Capture the cell that displays the provided text and extract its [X, Y] central coordinate. 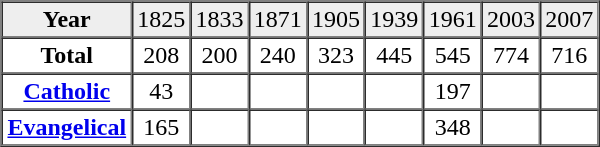
323 [336, 56]
Year [68, 20]
774 [511, 56]
1939 [394, 20]
545 [453, 56]
1905 [336, 20]
445 [394, 56]
1833 [219, 20]
1825 [161, 20]
1871 [278, 20]
208 [161, 56]
200 [219, 56]
Total [68, 56]
348 [453, 128]
Evangelical [68, 128]
197 [453, 92]
165 [161, 128]
43 [161, 92]
1961 [453, 20]
2003 [511, 20]
2007 [569, 20]
716 [569, 56]
Catholic [68, 92]
240 [278, 56]
